Return (X, Y) of the center of cell containing provided text 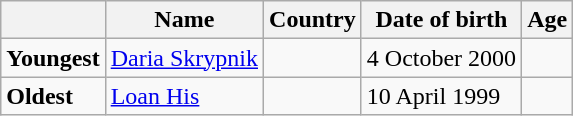
Youngest (53, 58)
Name (184, 20)
Date of birth (441, 20)
Country (313, 20)
Loan His (184, 96)
10 April 1999 (441, 96)
Age (548, 20)
4 October 2000 (441, 58)
Oldest (53, 96)
Daria Skrypnik (184, 58)
